Provide the [x, y] coordinate of the cell's center where the given text is located.  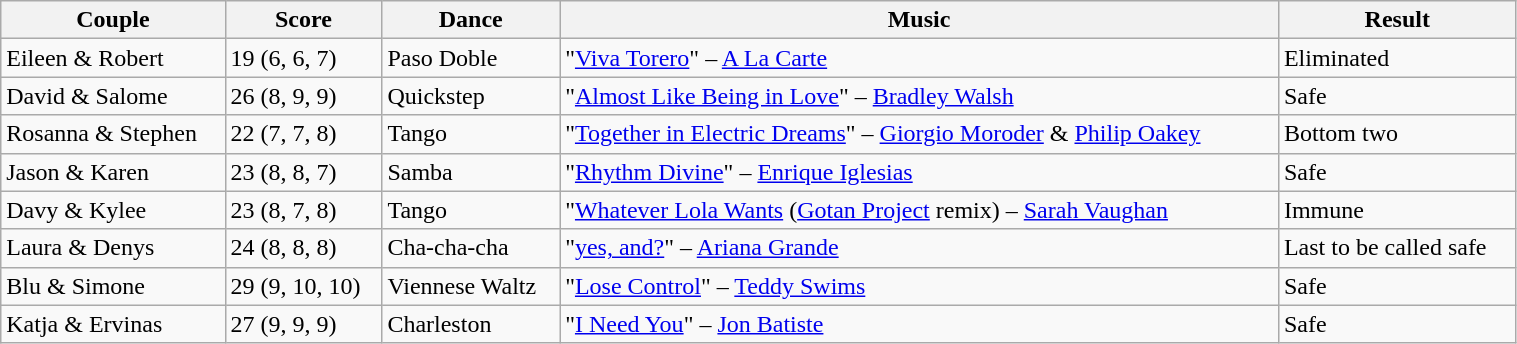
Music [920, 20]
19 (6, 6, 7) [304, 58]
22 (7, 7, 8) [304, 134]
Immune [1397, 210]
Eileen & Robert [113, 58]
24 (8, 8, 8) [304, 248]
Cha-cha-cha [471, 248]
"Almost Like Being in Love" – Bradley Walsh [920, 96]
"I Need You" – Jon Batiste [920, 324]
26 (8, 9, 9) [304, 96]
Viennese Waltz [471, 286]
23 (8, 7, 8) [304, 210]
Quickstep [471, 96]
Last to be called safe [1397, 248]
"Lose Control" – Teddy Swims [920, 286]
Couple [113, 20]
"yes, and?" – Ariana Grande [920, 248]
Score [304, 20]
"Together in Electric Dreams" – Giorgio Moroder & Philip Oakey [920, 134]
Davy & Kylee [113, 210]
David & Salome [113, 96]
"Viva Torero" – A La Carte [920, 58]
Dance [471, 20]
Laura & Denys [113, 248]
Result [1397, 20]
Samba [471, 172]
27 (9, 9, 9) [304, 324]
Rosanna & Stephen [113, 134]
Jason & Karen [113, 172]
Katja & Ervinas [113, 324]
Charleston [471, 324]
Paso Doble [471, 58]
Bottom two [1397, 134]
Blu & Simone [113, 286]
29 (9, 10, 10) [304, 286]
Eliminated [1397, 58]
"Whatever Lola Wants (Gotan Project remix) – Sarah Vaughan [920, 210]
23 (8, 8, 7) [304, 172]
"Rhythm Divine" – Enrique Iglesias [920, 172]
